Find where the given text appears and provide that cell's center as (X, Y) coordinate. 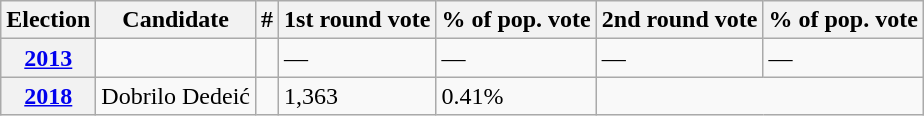
2013 (48, 58)
2nd round vote (680, 20)
Dobrilo Dedeić (176, 96)
1st round vote (358, 20)
1,363 (358, 96)
0.41% (516, 96)
Candidate (176, 20)
2018 (48, 96)
Election (48, 20)
# (266, 20)
